Scan for the cell matching the given text and deliver its [x, y] coordinate at center. 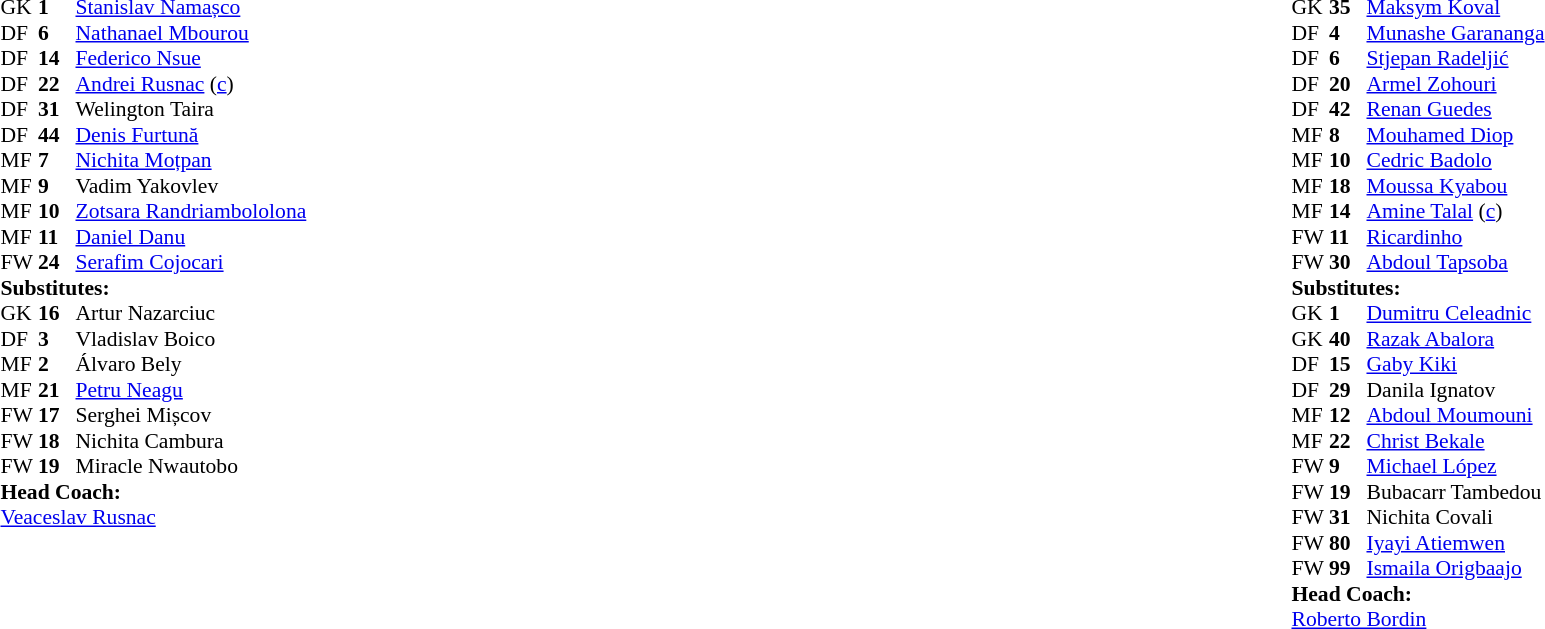
15 [1348, 365]
Armel Zohouri [1455, 84]
40 [1348, 339]
8 [1348, 135]
Denis Furtună [192, 135]
Amine Talal (c) [1455, 211]
Nichita Moțpan [192, 161]
Vadim Yakovlev [192, 186]
20 [1348, 84]
12 [1348, 415]
Cedric Badolo [1455, 161]
Razak Abalora [1455, 339]
Federico Nsue [192, 59]
Andrei Rusnac (c) [192, 84]
Iyayi Atiemwen [1455, 543]
Álvaro Bely [192, 365]
3 [57, 339]
Artur Nazarciuc [192, 313]
Ricardinho [1455, 237]
Miracle Nwautobo [192, 467]
24 [57, 263]
29 [1348, 390]
Dumitru Celeadnic [1455, 313]
17 [57, 415]
42 [1348, 109]
Serghei Mișcov [192, 415]
Moussa Kyabou [1455, 186]
2 [57, 365]
Mouhamed Diop [1455, 135]
16 [57, 313]
Vladislav Boico [192, 339]
Michael López [1455, 467]
7 [57, 161]
80 [1348, 543]
Christ Bekale [1455, 441]
Stjepan Radeljić [1455, 59]
21 [57, 390]
99 [1348, 569]
Welington Taira [192, 109]
Nichita Covali [1455, 517]
Serafim Cojocari [192, 263]
4 [1348, 33]
Danila Ignatov [1455, 390]
Ismaila Origbaajo [1455, 569]
Munashe Garananga [1455, 33]
Nathanael Mbourou [192, 33]
Abdoul Tapsoba [1455, 263]
Daniel Danu [192, 237]
Veaceslav Rusnac [153, 517]
Abdoul Moumouni [1455, 415]
Bubacarr Tambedou [1455, 492]
44 [57, 135]
Petru Neagu [192, 390]
Zotsara Randriambololona [192, 211]
Nichita Cambura [192, 441]
30 [1348, 263]
Gaby Kiki [1455, 365]
Renan Guedes [1455, 109]
1 [1348, 313]
